Provide the [X, Y] coordinate of the cell's center where the given text is located.  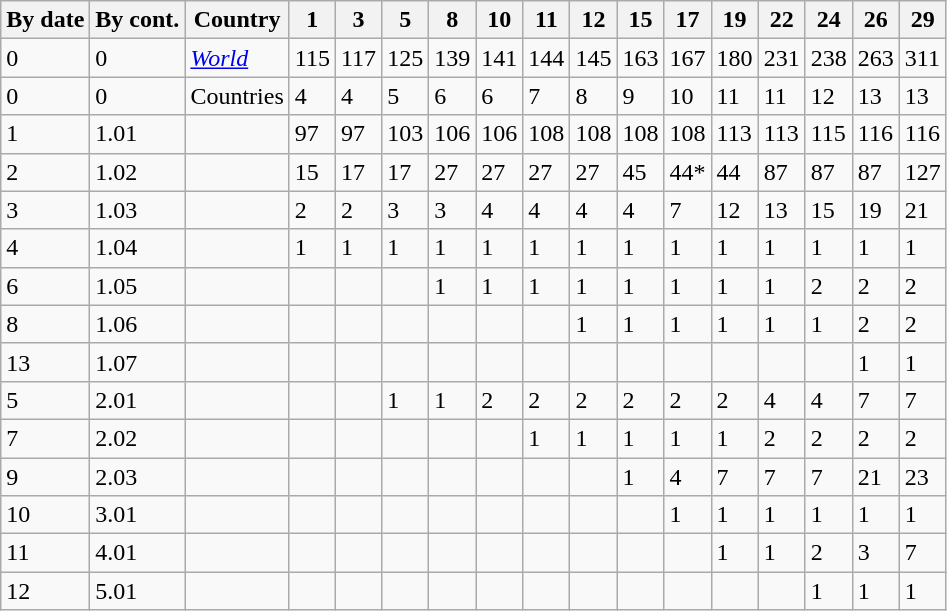
103 [406, 134]
1.06 [138, 324]
238 [828, 58]
1.04 [138, 248]
167 [688, 58]
3.01 [138, 515]
231 [782, 58]
23 [922, 477]
1.01 [138, 134]
263 [876, 58]
2.01 [138, 400]
1.03 [138, 210]
141 [500, 58]
2.02 [138, 438]
World [237, 58]
45 [640, 172]
5.01 [138, 591]
125 [406, 58]
144 [546, 58]
24 [828, 20]
26 [876, 20]
22 [782, 20]
311 [922, 58]
117 [358, 58]
29 [922, 20]
44* [688, 172]
Country [237, 20]
4.01 [138, 553]
127 [922, 172]
2.03 [138, 477]
By cont. [138, 20]
163 [640, 58]
139 [452, 58]
Countries [237, 96]
1.02 [138, 172]
145 [594, 58]
44 [734, 172]
180 [734, 58]
1.05 [138, 286]
By date [46, 20]
1.07 [138, 362]
